Locate the cell with the specified text and output its (x, y) center coordinate. 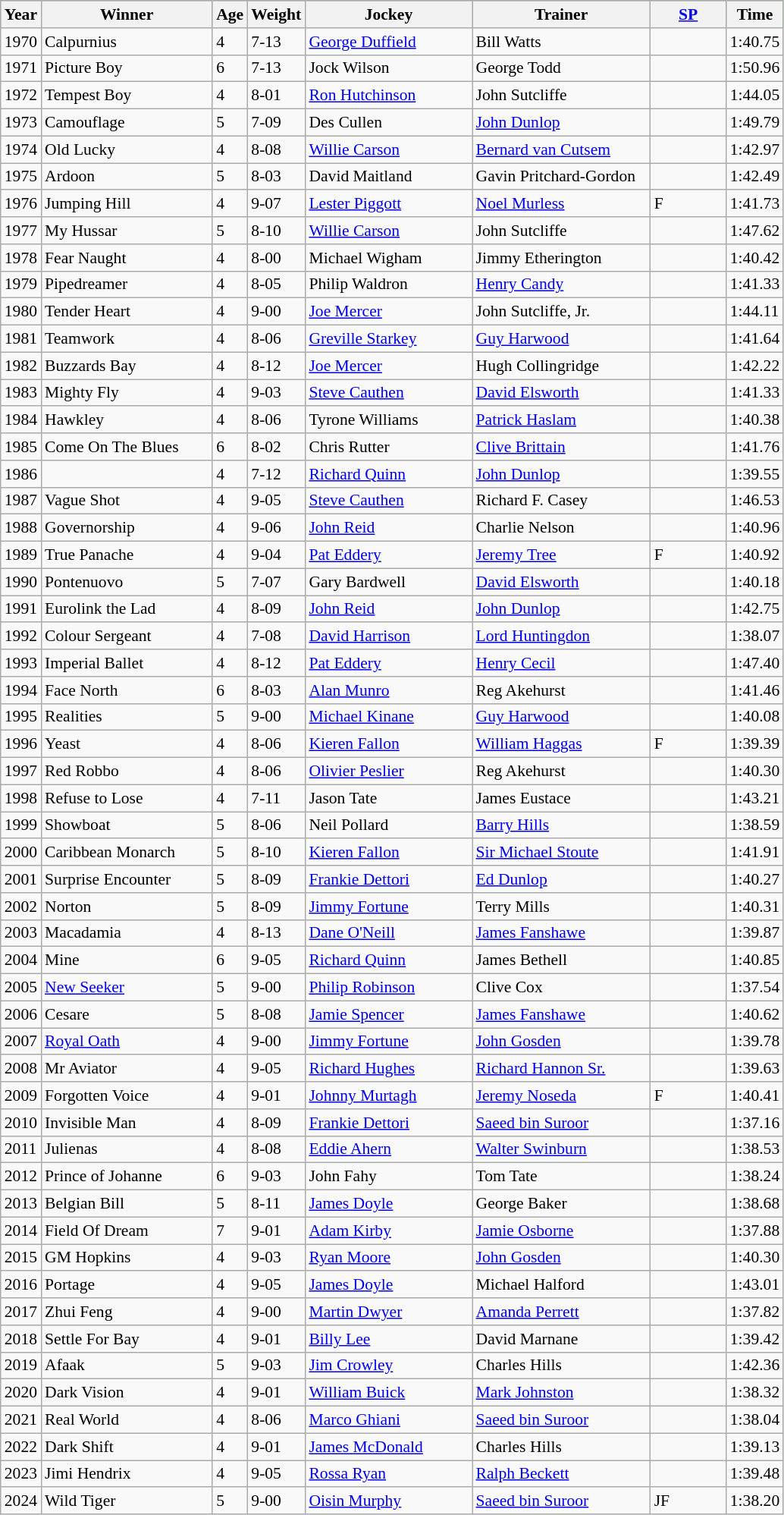
Jeremy Tree (561, 555)
1:41.73 (755, 204)
9-06 (276, 528)
2007 (21, 1042)
Johnny Murtagh (388, 1095)
1:39.63 (755, 1069)
Ralph Beckett (561, 1474)
Hawkley (127, 420)
1:42.75 (755, 609)
2015 (21, 1258)
Tender Heart (127, 312)
1:39.39 (755, 744)
Royal Oath (127, 1042)
Showboat (127, 825)
Picture Boy (127, 68)
1:39.42 (755, 1339)
1:38.20 (755, 1501)
Neil Pollard (388, 825)
Come On The Blues (127, 447)
George Baker (561, 1204)
Richard Hannon Sr. (561, 1069)
1:43.21 (755, 798)
8-00 (276, 258)
1:38.24 (755, 1177)
Barry Hills (561, 825)
William Buick (388, 1393)
Old Lucky (127, 149)
Settle For Bay (127, 1339)
Tyrone Williams (388, 420)
Lester Piggott (388, 204)
John Sutcliffe, Jr. (561, 312)
1:40.96 (755, 528)
1998 (21, 798)
Fear Naught (127, 258)
George Todd (561, 68)
Jamie Osborne (561, 1231)
Prince of Johanne (127, 1177)
2012 (21, 1177)
Sir Michael Stoute (561, 853)
1999 (21, 825)
1977 (21, 231)
Clive Cox (561, 988)
1994 (21, 690)
1:38.04 (755, 1420)
Field Of Dream (127, 1231)
Gavin Pritchard-Gordon (561, 177)
1:50.96 (755, 68)
Time (755, 14)
Cesare (127, 1014)
2009 (21, 1095)
Wild Tiger (127, 1501)
1:42.49 (755, 177)
Macadamia (127, 933)
Mine (127, 960)
Refuse to Lose (127, 798)
1:43.01 (755, 1285)
Dark Vision (127, 1393)
1:41.46 (755, 690)
1986 (21, 474)
1:47.40 (755, 663)
8-05 (276, 284)
Norton (127, 907)
1:40.75 (755, 42)
David Marnane (561, 1339)
Jimmy Etherington (561, 258)
2022 (21, 1447)
Imperial Ballet (127, 663)
Portage (127, 1285)
Richard Hughes (388, 1069)
1:40.62 (755, 1014)
1:39.13 (755, 1447)
Des Cullen (388, 123)
James McDonald (388, 1447)
Face North (127, 690)
7-11 (276, 798)
Richard F. Casey (561, 501)
Pipedreamer (127, 284)
1:39.48 (755, 1474)
2017 (21, 1312)
2023 (21, 1474)
Mighty Fly (127, 393)
Dark Shift (127, 1447)
1:40.38 (755, 420)
1:40.08 (755, 717)
1988 (21, 528)
1:37.54 (755, 988)
1:40.31 (755, 907)
James Bethell (561, 960)
1973 (21, 123)
Year (21, 14)
Mr Aviator (127, 1069)
George Duffield (388, 42)
7-12 (276, 474)
New Seeker (127, 988)
Eurolink the Lad (127, 609)
1:40.42 (755, 258)
2011 (21, 1149)
Patrick Haslam (561, 420)
1993 (21, 663)
1:40.41 (755, 1095)
1979 (21, 284)
1:40.27 (755, 879)
Greville Starkey (388, 339)
1974 (21, 149)
John Fahy (388, 1177)
1992 (21, 636)
Hugh Collingridge (561, 366)
William Haggas (561, 744)
2024 (21, 1501)
1:37.82 (755, 1312)
Jockey (388, 14)
Pontenuovo (127, 582)
1987 (21, 501)
Marco Ghiani (388, 1420)
1:39.55 (755, 474)
Olivier Peslier (388, 772)
2008 (21, 1069)
Tempest Boy (127, 96)
1:38.59 (755, 825)
David Maitland (388, 177)
Philip Waldron (388, 284)
2003 (21, 933)
1:42.22 (755, 366)
Governorship (127, 528)
Belgian Bill (127, 1204)
Alan Munro (388, 690)
1978 (21, 258)
2000 (21, 853)
1:39.78 (755, 1042)
1984 (21, 420)
Surprise Encounter (127, 879)
8-02 (276, 447)
7-08 (276, 636)
David Harrison (388, 636)
1983 (21, 393)
Real World (127, 1420)
Ryan Moore (388, 1258)
Invisible Man (127, 1123)
2020 (21, 1393)
8-11 (276, 1204)
2002 (21, 907)
Calpurnius (127, 42)
Vague Shot (127, 501)
Michael Kinane (388, 717)
James Eustace (561, 798)
1989 (21, 555)
Realities (127, 717)
1:40.92 (755, 555)
Clive Brittain (561, 447)
My Hussar (127, 231)
1972 (21, 96)
1:40.18 (755, 582)
Noel Murless (561, 204)
1970 (21, 42)
Age (230, 14)
1:49.79 (755, 123)
Caribbean Monarch (127, 853)
1:38.07 (755, 636)
Terry Mills (561, 907)
1975 (21, 177)
1:37.16 (755, 1123)
1:38.53 (755, 1149)
Dane O'Neill (388, 933)
Ed Dunlop (561, 879)
Ron Hutchinson (388, 96)
1:47.62 (755, 231)
True Panache (127, 555)
1:40.85 (755, 960)
1:38.32 (755, 1393)
GM Hopkins (127, 1258)
Amanda Perrett (561, 1312)
9-04 (276, 555)
Trainer (561, 14)
Colour Sergeant (127, 636)
2014 (21, 1231)
Camouflage (127, 123)
2016 (21, 1285)
Gary Bardwell (388, 582)
SP (688, 14)
Afaak (127, 1366)
1995 (21, 717)
7-09 (276, 123)
1:44.05 (755, 96)
2021 (21, 1420)
Michael Wigham (388, 258)
7-07 (276, 582)
Forgotten Voice (127, 1095)
2006 (21, 1014)
Winner (127, 14)
Jim Crowley (388, 1366)
Chris Rutter (388, 447)
Julienas (127, 1149)
1:46.53 (755, 501)
Bernard van Cutsem (561, 149)
8-01 (276, 96)
Walter Swinburn (561, 1149)
1:41.76 (755, 447)
2001 (21, 879)
1990 (21, 582)
Oisin Murphy (388, 1501)
Henry Cecil (561, 663)
Jock Wilson (388, 68)
Tom Tate (561, 1177)
Lord Huntingdon (561, 636)
Teamwork (127, 339)
8-13 (276, 933)
1996 (21, 744)
2005 (21, 988)
Jeremy Noseda (561, 1095)
2004 (21, 960)
JF (688, 1501)
1:41.91 (755, 853)
1:42.36 (755, 1366)
Charlie Nelson (561, 528)
1:37.88 (755, 1231)
Michael Halford (561, 1285)
2018 (21, 1339)
Jimi Hendrix (127, 1474)
Zhui Feng (127, 1312)
Buzzards Bay (127, 366)
1:41.64 (755, 339)
Bill Watts (561, 42)
Jumping Hill (127, 204)
Weight (276, 14)
Martin Dwyer (388, 1312)
1991 (21, 609)
Rossa Ryan (388, 1474)
Mark Johnston (561, 1393)
Ardoon (127, 177)
9-07 (276, 204)
1981 (21, 339)
Yeast (127, 744)
1976 (21, 204)
1:39.87 (755, 933)
2010 (21, 1123)
2019 (21, 1366)
Jamie Spencer (388, 1014)
1:44.11 (755, 312)
Eddie Ahern (388, 1149)
1971 (21, 68)
Philip Robinson (388, 988)
1997 (21, 772)
Jason Tate (388, 798)
7 (230, 1231)
Billy Lee (388, 1339)
1980 (21, 312)
1985 (21, 447)
Red Robbo (127, 772)
Adam Kirby (388, 1231)
1:42.97 (755, 149)
2013 (21, 1204)
1:38.68 (755, 1204)
1982 (21, 366)
Henry Candy (561, 284)
